Search for the cell housing the specified text and yield its (x, y) center coordinate. 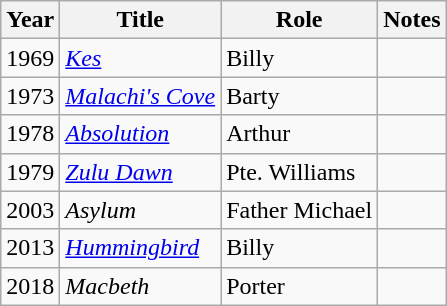
Notes (412, 20)
Kes (140, 58)
1969 (30, 58)
2018 (30, 286)
Porter (300, 286)
1979 (30, 172)
Arthur (300, 134)
Role (300, 20)
2003 (30, 210)
Macbeth (140, 286)
Absolution (140, 134)
Malachi's Cove (140, 96)
Pte. Williams (300, 172)
Year (30, 20)
Zulu Dawn (140, 172)
Hummingbird (140, 248)
1978 (30, 134)
Title (140, 20)
Barty (300, 96)
1973 (30, 96)
2013 (30, 248)
Father Michael (300, 210)
Asylum (140, 210)
